Capture the cell that displays the provided text and extract its [x, y] central coordinate. 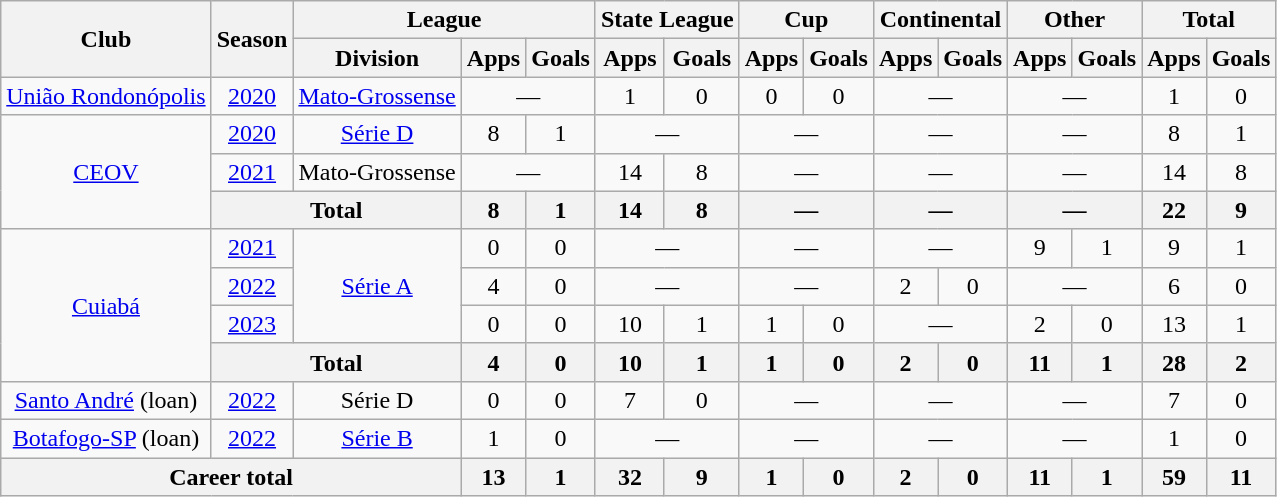
6 [1174, 286]
28 [1174, 362]
State League [667, 20]
22 [1174, 210]
Other [1075, 20]
Continental [940, 20]
Season [252, 39]
Cuiabá [106, 305]
32 [630, 477]
Career total [232, 477]
Club [106, 39]
2023 [252, 324]
Série B [377, 438]
Division [377, 58]
Botafogo-SP (loan) [106, 438]
Cup [806, 20]
União Rondonópolis [106, 96]
CEOV [106, 172]
League [444, 20]
Série A [377, 286]
59 [1174, 477]
Santo André (loan) [106, 400]
